Return (X, Y) of the center of cell containing provided text 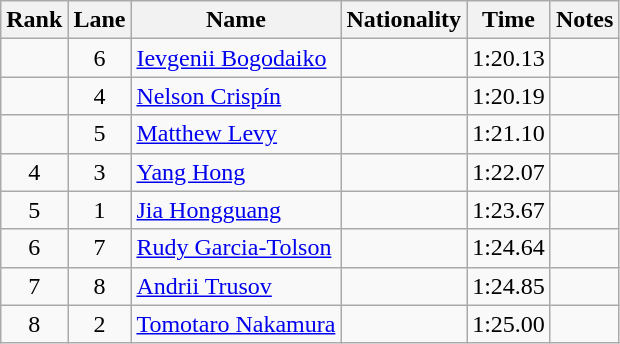
Name (236, 20)
Rank (34, 20)
1:22.07 (509, 172)
1:20.19 (509, 96)
Tomotaro Nakamura (236, 324)
Rudy Garcia-Tolson (236, 248)
Matthew Levy (236, 134)
1:24.64 (509, 248)
Notes (584, 20)
Time (509, 20)
1 (100, 210)
1:24.85 (509, 286)
Ievgenii Bogodaiko (236, 58)
Jia Hongguang (236, 210)
Nelson Crispín (236, 96)
3 (100, 172)
Nationality (404, 20)
1:21.10 (509, 134)
1:23.67 (509, 210)
1:20.13 (509, 58)
2 (100, 324)
Yang Hong (236, 172)
1:25.00 (509, 324)
Andrii Trusov (236, 286)
Lane (100, 20)
